From the cell containing the given text, extract its center point as (X, Y) coordinate. 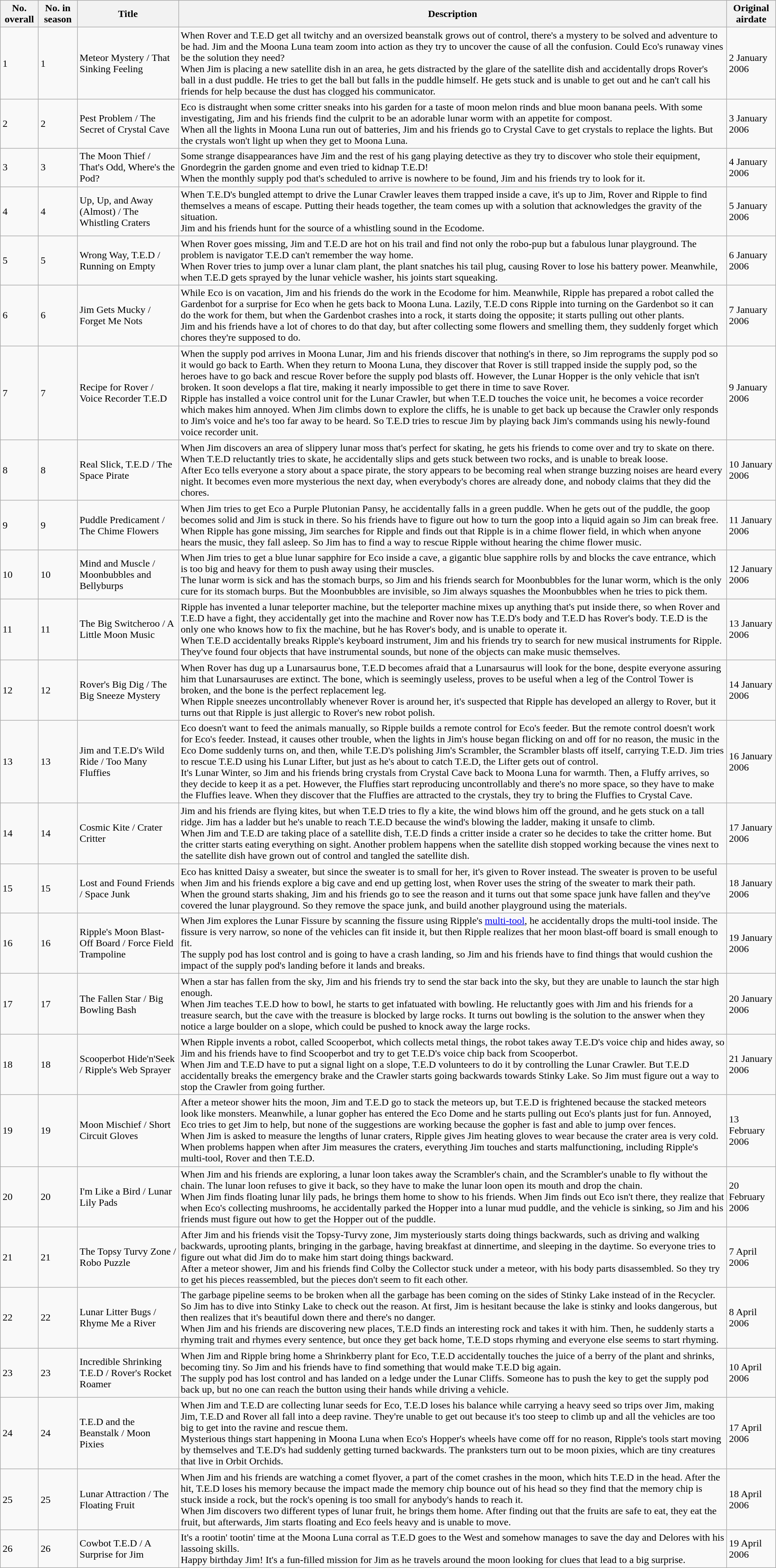
7 April 2006 (751, 1257)
Incredible Shrinking T.E.D / Rover's Rocket Roamer (128, 1373)
The Topsy Turvy Zone / Robo Puzzle (128, 1257)
I'm Like a Bird / Lunar Lily Pads (128, 1197)
13 February 2006 (751, 1131)
Wrong Way, T.E.D / Running on Empty (128, 260)
Ripple's Moon Blast-Off Board / Force Field Trampoline (128, 943)
13 January 2006 (751, 629)
16 January 2006 (751, 762)
The Fallen Star / Big Bowling Bash (128, 1004)
The Big Switcheroo / A Little Moon Music (128, 629)
Mind and Muscle / Moonbubbles and Bellyburps (128, 574)
No. in season (58, 14)
4 January 2006 (751, 167)
14 January 2006 (751, 690)
7 January 2006 (751, 315)
19 April 2006 (751, 1549)
Scooperbot Hide'n'Seek / Ripple's Web Sprayer (128, 1064)
T.E.D and the Beanstalk / Moon Pixies (128, 1433)
5 January 2006 (751, 211)
Cowbot T.E.D / A Surprise for Jim (128, 1549)
19 January 2006 (751, 943)
Recipe for Rover / Voice Recorder T.E.D (128, 393)
12 January 2006 (751, 574)
10 April 2006 (751, 1373)
18 April 2006 (751, 1499)
17 April 2006 (751, 1433)
Original airdate (751, 14)
Description (453, 14)
3 January 2006 (751, 124)
The Moon Thief / That's Odd, Where's the Pod? (128, 167)
Puddle Predicament / The Chime Flowers (128, 525)
Jim and T.E.D's Wild Ride / Too Many Fluffies (128, 762)
18 January 2006 (751, 889)
Lunar Attraction / The Floating Fruit (128, 1499)
11 January 2006 (751, 525)
10 January 2006 (751, 470)
Up, Up, and Away (Almost) / The Whistling Craters (128, 211)
Title (128, 14)
Meteor Mystery / That Sinking Feeling (128, 63)
20 February 2006 (751, 1197)
Lost and Found Friends / Space Junk (128, 889)
Pest Problem / The Secret of Crystal Cave (128, 124)
Cosmic Kite / Crater Critter (128, 834)
Jim Gets Mucky / Forget Me Nots (128, 315)
6 January 2006 (751, 260)
9 January 2006 (751, 393)
Lunar Litter Bugs / Rhyme Me a River (128, 1318)
8 April 2006 (751, 1318)
No. overall (19, 14)
20 January 2006 (751, 1004)
Moon Mischief / Short Circuit Gloves (128, 1131)
Rover's Big Dig / The Big Sneeze Mystery (128, 690)
17 January 2006 (751, 834)
Real Slick, T.E.D / The Space Pirate (128, 470)
21 January 2006 (751, 1064)
2 January 2006 (751, 63)
